Capture the cell that displays the provided text and extract its [x, y] central coordinate. 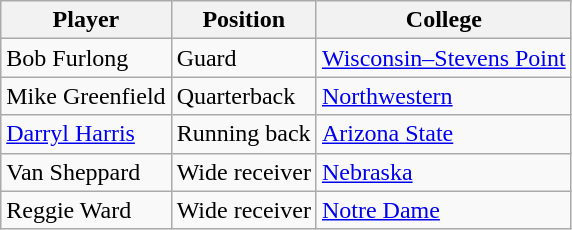
Arizona State [444, 134]
Bob Furlong [86, 58]
Van Sheppard [86, 172]
Darryl Harris [86, 134]
Nebraska [444, 172]
College [444, 20]
Mike Greenfield [86, 96]
Position [244, 20]
Wisconsin–Stevens Point [444, 58]
Reggie Ward [86, 210]
Quarterback [244, 96]
Player [86, 20]
Guard [244, 58]
Notre Dame [444, 210]
Running back [244, 134]
Northwestern [444, 96]
